Find where the given text appears and provide that cell's center as (X, Y) coordinate. 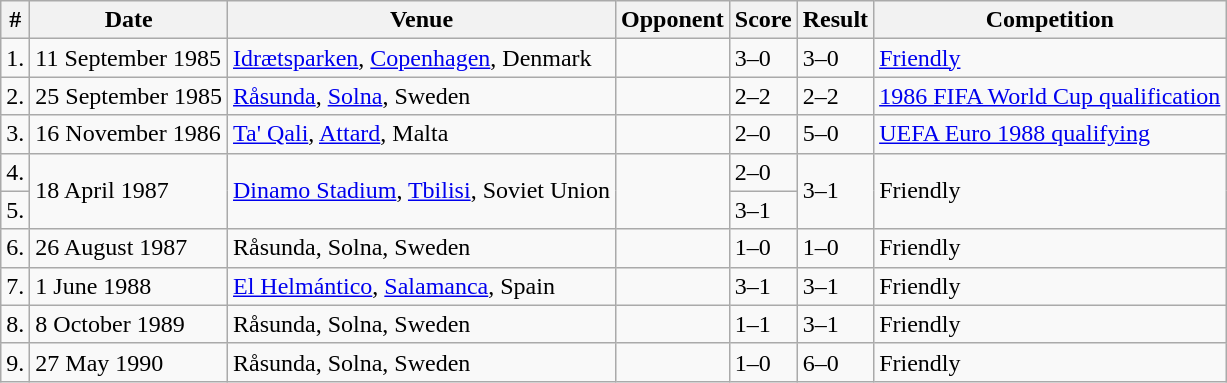
El Helmántico, Salamanca, Spain (422, 286)
16 November 1986 (129, 134)
# (16, 20)
1 June 1988 (129, 286)
7. (16, 286)
8. (16, 324)
26 August 1987 (129, 248)
Dinamo Stadium, Tbilisi, Soviet Union (422, 191)
Venue (422, 20)
UEFA Euro 1988 qualifying (1050, 134)
Idrætsparken, Copenhagen, Denmark (422, 58)
1–1 (763, 324)
8 October 1989 (129, 324)
25 September 1985 (129, 96)
2. (16, 96)
5. (16, 210)
Score (763, 20)
11 September 1985 (129, 58)
9. (16, 362)
1986 FIFA World Cup qualification (1050, 96)
18 April 1987 (129, 191)
Opponent (672, 20)
27 May 1990 (129, 362)
1. (16, 58)
4. (16, 172)
Date (129, 20)
Result (835, 20)
5–0 (835, 134)
Ta' Qali, Attard, Malta (422, 134)
Competition (1050, 20)
3. (16, 134)
6–0 (835, 362)
6. (16, 248)
